Search for the cell housing the specified text and yield its (X, Y) center coordinate. 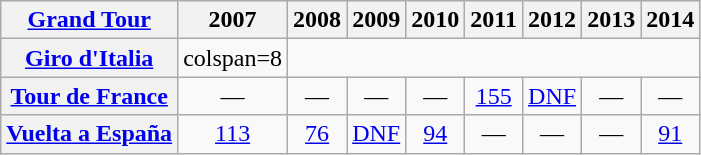
Giro d'Italia (90, 58)
2008 (318, 20)
91 (670, 134)
155 (494, 96)
2012 (552, 20)
2011 (494, 20)
2007 (233, 20)
Grand Tour (90, 20)
76 (318, 134)
2013 (612, 20)
2009 (376, 20)
94 (436, 134)
Tour de France (90, 96)
113 (233, 134)
colspan=8 (233, 58)
Vuelta a España (90, 134)
2014 (670, 20)
2010 (436, 20)
